Detect which cell encompasses the target text, then output its [X, Y] center coordinate. 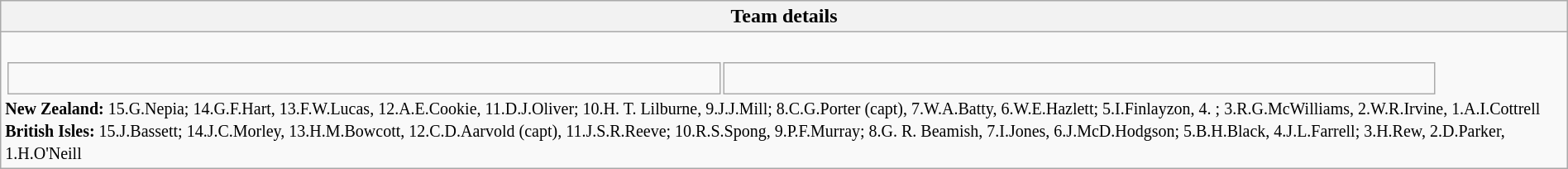
Team details [784, 17]
